For the text-containing cell, return its midpoint in (x, y) coordinate format. 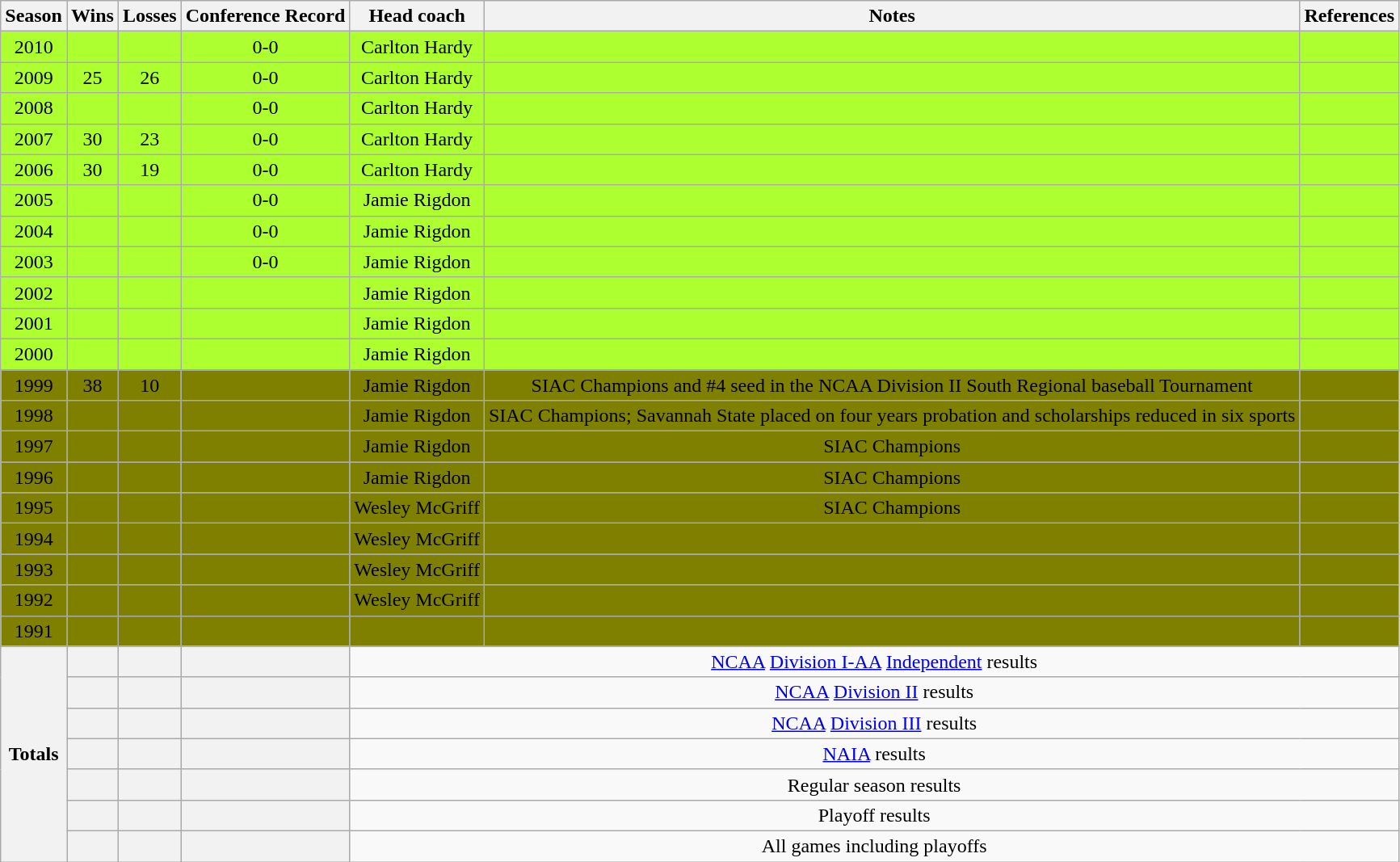
2003 (34, 262)
2004 (34, 231)
NCAA Division III results (874, 723)
2006 (34, 170)
SIAC Champions; Savannah State placed on four years probation and scholarships reduced in six sports (892, 416)
23 (149, 139)
1995 (34, 508)
2007 (34, 139)
38 (92, 385)
2008 (34, 108)
26 (149, 78)
1996 (34, 477)
Wins (92, 16)
NCAA Division II results (874, 692)
2001 (34, 323)
SIAC Champions and #4 seed in the NCAA Division II South Regional baseball Tournament (892, 385)
1993 (34, 570)
1997 (34, 447)
Losses (149, 16)
25 (92, 78)
Conference Record (265, 16)
1998 (34, 416)
NAIA results (874, 754)
2000 (34, 354)
Head coach (417, 16)
19 (149, 170)
1994 (34, 539)
1991 (34, 631)
Totals (34, 754)
All games including playoffs (874, 846)
Regular season results (874, 784)
2002 (34, 292)
References (1349, 16)
10 (149, 385)
Notes (892, 16)
2010 (34, 47)
NCAA Division I-AA Independent results (874, 662)
Season (34, 16)
2005 (34, 200)
1999 (34, 385)
1992 (34, 600)
Playoff results (874, 815)
2009 (34, 78)
